Output the (x, y) coordinate of the center of the cell containing the given text.  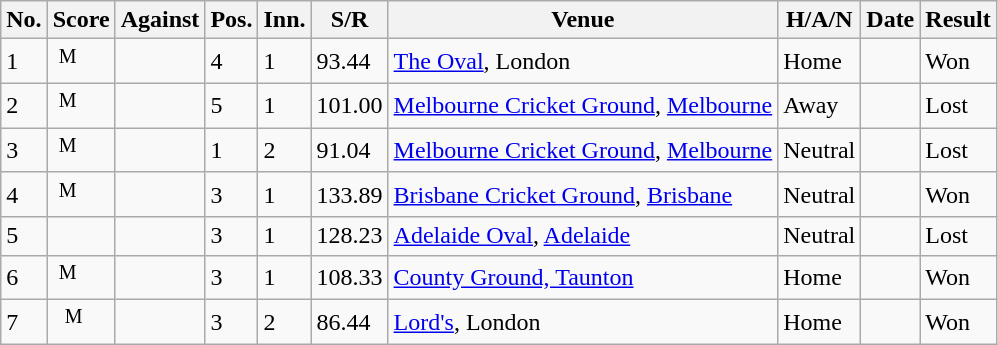
128.23 (350, 236)
Away (820, 106)
S/R (350, 20)
91.04 (350, 150)
Inn. (284, 20)
6 (24, 278)
7 (24, 322)
101.00 (350, 106)
The Oval, London (583, 62)
H/A/N (820, 20)
Date (890, 20)
Lord's, London (583, 322)
Against (160, 20)
Brisbane Cricket Ground, Brisbane (583, 194)
93.44 (350, 62)
Result (958, 20)
Pos. (232, 20)
County Ground, Taunton (583, 278)
108.33 (350, 278)
86.44 (350, 322)
Score (81, 20)
Adelaide Oval, Adelaide (583, 236)
Venue (583, 20)
No. (24, 20)
133.89 (350, 194)
